From the cell containing the given text, extract its center point as [x, y] coordinate. 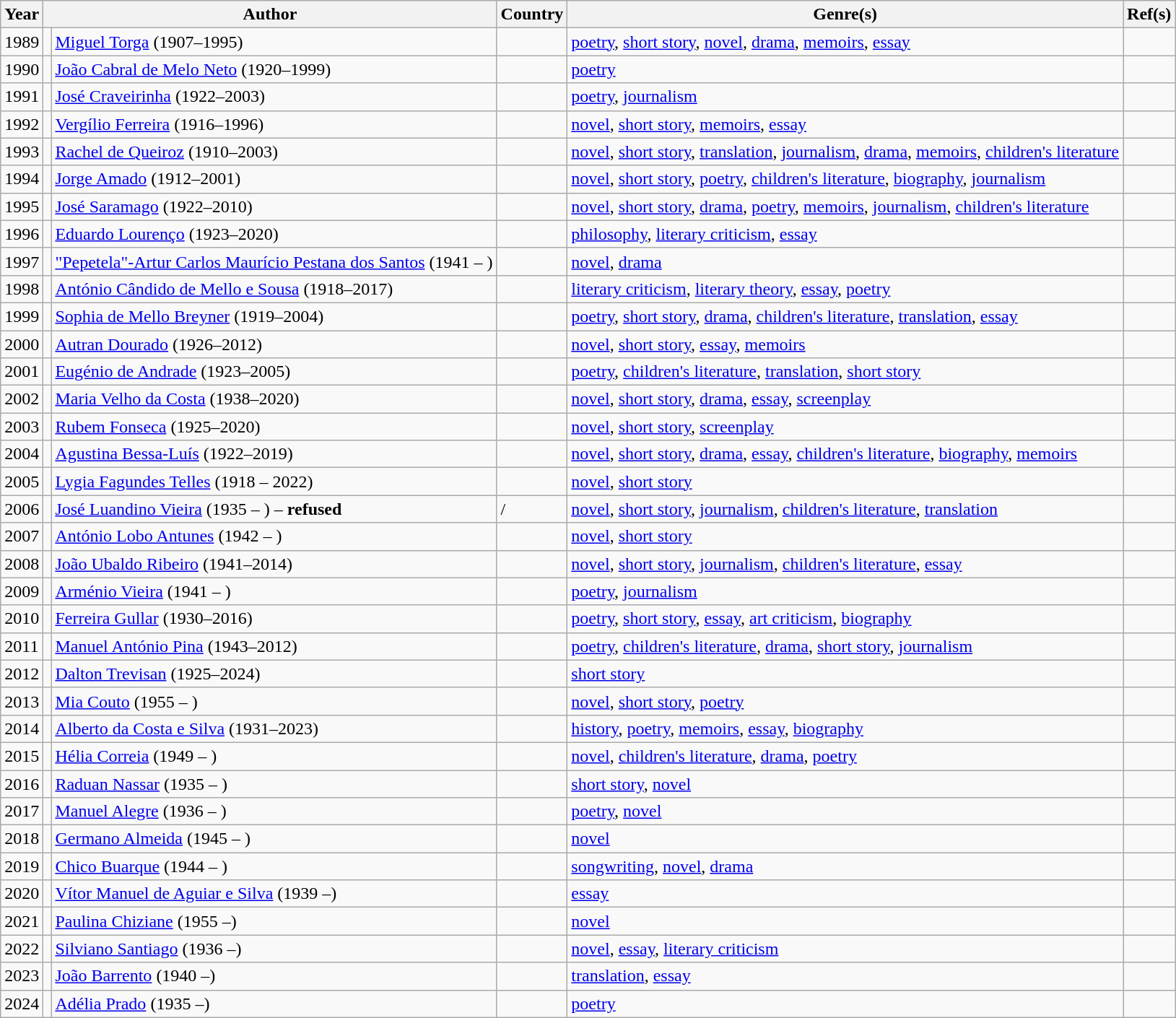
2002 [22, 399]
Rubem Fonseca (1925–2020) [274, 427]
Adélia Prado (1935 –) [274, 1004]
2020 [22, 894]
2022 [22, 949]
Genre(s) [845, 14]
Jorge Amado (1912–2001) [274, 179]
2008 [22, 564]
short story [845, 674]
2015 [22, 756]
translation, essay [845, 976]
philosophy, literary criticism, essay [845, 234]
novel, short story, screenplay [845, 427]
2003 [22, 427]
1997 [22, 261]
Dalton Trevisan (1925–2024) [274, 674]
Vítor Manuel de Aguiar e Silva (1939 –) [274, 894]
songwriting, novel, drama [845, 866]
1998 [22, 289]
2000 [22, 344]
Year [22, 14]
2016 [22, 783]
Manuel Alegre (1936 – ) [274, 812]
history, poetry, memoirs, essay, biography [845, 728]
novel, short story, memoirs, essay [845, 124]
novel, short story, poetry, children's literature, biography, journalism [845, 179]
António Lobo Antunes (1942 – ) [274, 536]
Maria Velho da Costa (1938–2020) [274, 399]
Ref(s) [1149, 14]
1991 [22, 97]
2023 [22, 976]
novel, short story, essay, memoirs [845, 344]
novel, short story, drama, poetry, memoirs, journalism, children's literature [845, 206]
2017 [22, 812]
novel, essay, literary criticism [845, 949]
1989 [22, 42]
2010 [22, 619]
Arménio Vieira (1941 – ) [274, 591]
1995 [22, 206]
Rachel de Queiroz (1910–2003) [274, 152]
poetry, children's literature, translation, short story [845, 372]
Eduardo Lourenço (1923–2020) [274, 234]
/ [532, 509]
Manuel António Pina (1943–2012) [274, 646]
António Cândido de Mello e Sousa (1918–2017) [274, 289]
poetry, short story, drama, children's literature, translation, essay [845, 316]
Mia Couto (1955 – ) [274, 701]
1994 [22, 179]
2007 [22, 536]
João Ubaldo Ribeiro (1941–2014) [274, 564]
1990 [22, 69]
novel, short story, translation, journalism, drama, memoirs, children's literature [845, 152]
Ferreira Gullar (1930–2016) [274, 619]
José Craveirinha (1922–2003) [274, 97]
1993 [22, 152]
2024 [22, 1004]
João Barrento (1940 –) [274, 976]
poetry, novel [845, 812]
Autran Dourado (1926–2012) [274, 344]
Vergílio Ferreira (1916–1996) [274, 124]
2018 [22, 839]
Chico Buarque (1944 – ) [274, 866]
Author [270, 14]
Country [532, 14]
Sophia de Mello Breyner (1919–2004) [274, 316]
essay [845, 894]
2004 [22, 454]
novel, short story, journalism, children's literature, translation [845, 509]
poetry, short story, novel, drama, memoirs, essay [845, 42]
novel, short story, poetry [845, 701]
2011 [22, 646]
Paulina Chiziane (1955 –) [274, 921]
short story, novel [845, 783]
poetry, short story, essay, art criticism, biography [845, 619]
2009 [22, 591]
Silviano Santiago (1936 –) [274, 949]
Eugénio de Andrade (1923–2005) [274, 372]
literary criticism, literary theory, essay, poetry [845, 289]
2005 [22, 482]
Hélia Correia (1949 – ) [274, 756]
Lygia Fagundes Telles (1918 – 2022) [274, 482]
novel, short story, drama, essay, screenplay [845, 399]
2014 [22, 728]
1992 [22, 124]
Alberto da Costa e Silva (1931–2023) [274, 728]
João Cabral de Melo Neto (1920–1999) [274, 69]
novel, short story, journalism, children's literature, essay [845, 564]
1996 [22, 234]
2012 [22, 674]
1999 [22, 316]
José Luandino Vieira (1935 – ) – refused [274, 509]
2013 [22, 701]
novel, children's literature, drama, poetry [845, 756]
Agustina Bessa-Luís (1922–2019) [274, 454]
2021 [22, 921]
Miguel Torga (1907–1995) [274, 42]
2006 [22, 509]
2019 [22, 866]
novel, short story, drama, essay, children's literature, biography, memoirs [845, 454]
Raduan Nassar (1935 – ) [274, 783]
poetry, children's literature, drama, short story, journalism [845, 646]
Germano Almeida (1945 – ) [274, 839]
2001 [22, 372]
José Saramago (1922–2010) [274, 206]
novel, drama [845, 261]
"Pepetela"-Artur Carlos Maurício Pestana dos Santos (1941 – ) [274, 261]
